Detect which cell encompasses the target text, then output its (x, y) center coordinate. 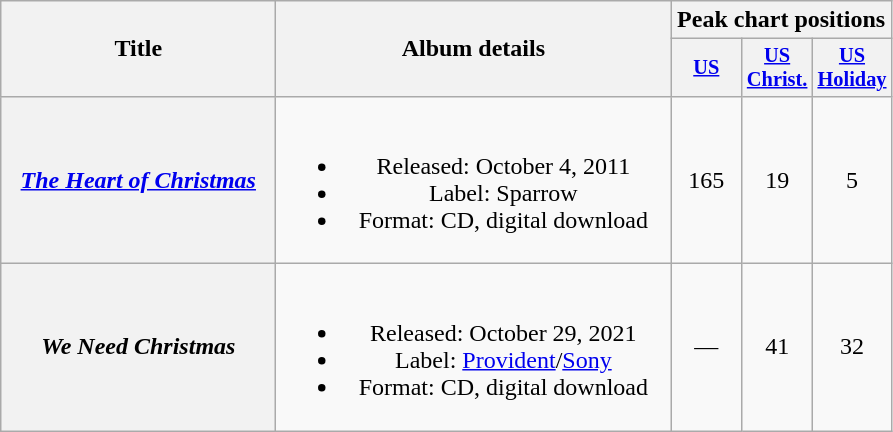
Title (138, 49)
41 (778, 348)
19 (778, 180)
Released: October 4, 2011Label: SparrowFormat: CD, digital download (474, 180)
165 (706, 180)
5 (852, 180)
Album details (474, 49)
32 (852, 348)
US (706, 68)
The Heart of Christmas (138, 180)
USHoliday (852, 68)
We Need Christmas (138, 348)
— (706, 348)
Peak chart positions (781, 20)
USChrist. (778, 68)
Released: October 29, 2021Label: Provident/SonyFormat: CD, digital download (474, 348)
